For the text-containing cell, return its midpoint in (X, Y) coordinate format. 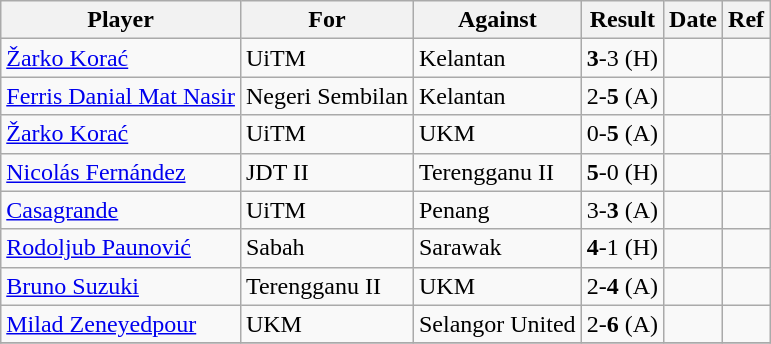
Casagrande (121, 210)
Penang (497, 210)
Sabah (326, 248)
Selangor United (497, 324)
0-5 (A) (622, 134)
Rodoljub Paunović (121, 248)
4-1 (H) (622, 248)
Date (694, 20)
2-4 (A) (622, 286)
3-3 (A) (622, 210)
For (326, 20)
Player (121, 20)
Ref (746, 20)
5-0 (H) (622, 172)
2-6 (A) (622, 324)
2-5 (A) (622, 96)
Bruno Suzuki (121, 286)
Sarawak (497, 248)
Result (622, 20)
Nicolás Fernández (121, 172)
JDT II (326, 172)
Milad Zeneyedpour (121, 324)
3-3 (H) (622, 58)
Against (497, 20)
Negeri Sembilan (326, 96)
Ferris Danial Mat Nasir (121, 96)
